For the text-containing cell, return its midpoint in [x, y] coordinate format. 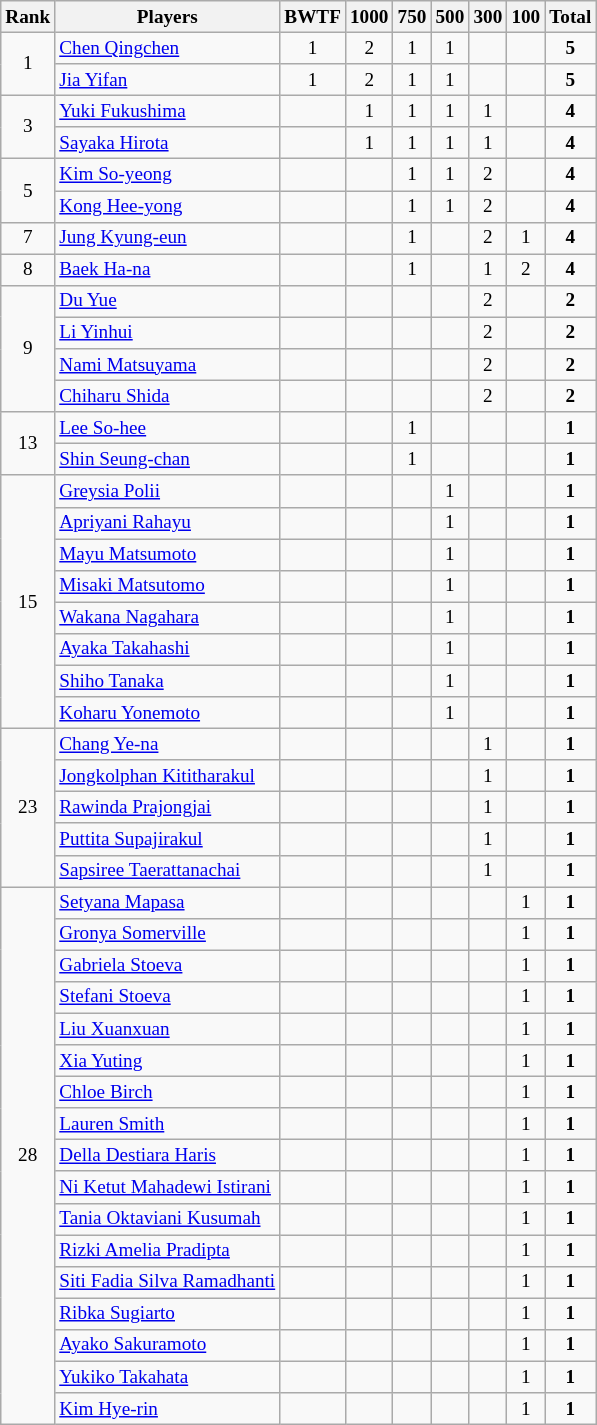
Apriyani Rahayu [168, 523]
Yukiko Takahata [168, 1377]
Della Destiara Haris [168, 1156]
Rizki Amelia Pradipta [168, 1251]
Sapsiree Taerattanachai [168, 871]
Setyana Mapasa [168, 902]
Jia Yifan [168, 80]
Kim Hye-rin [168, 1409]
Ribka Sugiarto [168, 1314]
Rank [28, 17]
750 [412, 17]
Baek Ha-na [168, 270]
Wakana Nagahara [168, 618]
300 [488, 17]
Sayaka Hirota [168, 143]
9 [28, 348]
Koharu Yonemoto [168, 713]
Misaki Matsutomo [168, 586]
Gronya Somerville [168, 934]
3 [28, 126]
Greysia Polii [168, 491]
Ayako Sakuramoto [168, 1345]
Shiho Tanaka [168, 681]
BWTF [313, 17]
Yuki Fukushima [168, 111]
Chen Qingchen [168, 48]
Jongkolphan Kititharakul [168, 776]
Chang Ye-na [168, 744]
Li Yinhui [168, 333]
Nami Matsuyama [168, 365]
500 [450, 17]
Puttita Supajirakul [168, 839]
Lee So-hee [168, 428]
Gabriela Stoeva [168, 966]
Stefani Stoeva [168, 997]
Jung Kyung-eun [168, 238]
Ni Ketut Mahadewi Istirani [168, 1187]
23 [28, 807]
Du Yue [168, 301]
Chloe Birch [168, 1092]
Ayaka Takahashi [168, 649]
Shin Seung-chan [168, 460]
Chiharu Shida [168, 396]
Siti Fadia Silva Ramadhanti [168, 1282]
28 [28, 1155]
Lauren Smith [168, 1124]
Players [168, 17]
13 [28, 444]
Total [570, 17]
Kong Hee-yong [168, 206]
Liu Xuanxuan [168, 1029]
Mayu Matsumoto [168, 554]
Rawinda Prajongjai [168, 808]
15 [28, 602]
Tania Oktaviani Kusumah [168, 1219]
7 [28, 238]
Xia Yuting [168, 1061]
8 [28, 270]
1000 [369, 17]
100 [526, 17]
Kim So-yeong [168, 175]
